Capture the cell that displays the provided text and extract its [x, y] central coordinate. 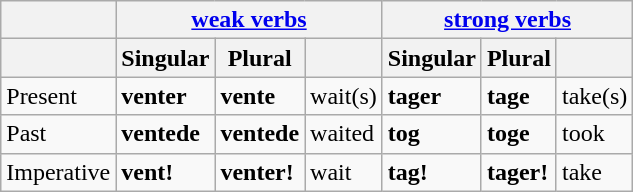
wait(s) [344, 96]
strong verbs [508, 20]
weak verbs [250, 20]
take [594, 172]
took [594, 134]
tog [432, 134]
tager [432, 96]
toge [518, 134]
vent! [166, 172]
take(s) [594, 96]
waited [344, 134]
Present [58, 96]
venter! [260, 172]
Imperative [58, 172]
venter [166, 96]
tager! [518, 172]
wait [344, 172]
tage [518, 96]
tag! [432, 172]
Past [58, 134]
vente [260, 96]
